Return the [x, y] coordinate for the center point of the cell that contains the specified text.  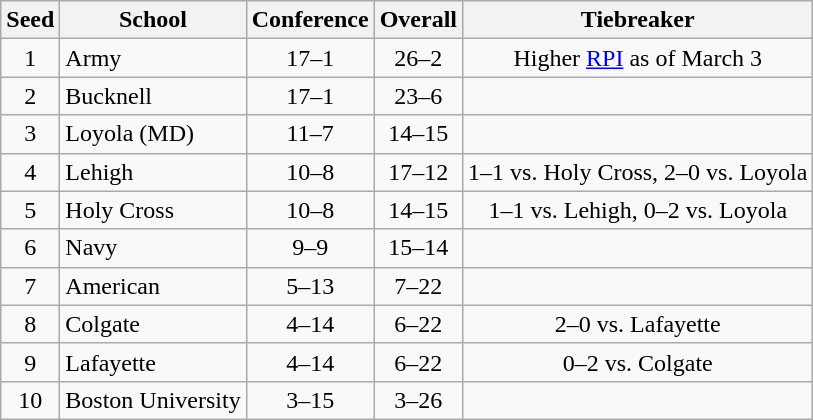
Seed [30, 20]
17–12 [418, 172]
3 [30, 134]
9 [30, 362]
American [153, 286]
5–13 [310, 286]
Lafayette [153, 362]
3–26 [418, 400]
2 [30, 96]
5 [30, 210]
1–1 vs. Lehigh, 0–2 vs. Loyola [638, 210]
School [153, 20]
Colgate [153, 324]
15–14 [418, 248]
Tiebreaker [638, 20]
8 [30, 324]
1–1 vs. Holy Cross, 2–0 vs. Loyola [638, 172]
Lehigh [153, 172]
Holy Cross [153, 210]
10 [30, 400]
7–22 [418, 286]
Navy [153, 248]
3–15 [310, 400]
2–0 vs. Lafayette [638, 324]
1 [30, 58]
0–2 vs. Colgate [638, 362]
Loyola (MD) [153, 134]
6 [30, 248]
4 [30, 172]
23–6 [418, 96]
9–9 [310, 248]
Overall [418, 20]
11–7 [310, 134]
Higher RPI as of March 3 [638, 58]
Boston University [153, 400]
26–2 [418, 58]
Bucknell [153, 96]
Conference [310, 20]
Army [153, 58]
7 [30, 286]
